Provide the [X, Y] coordinate of the cell's center where the given text is located.  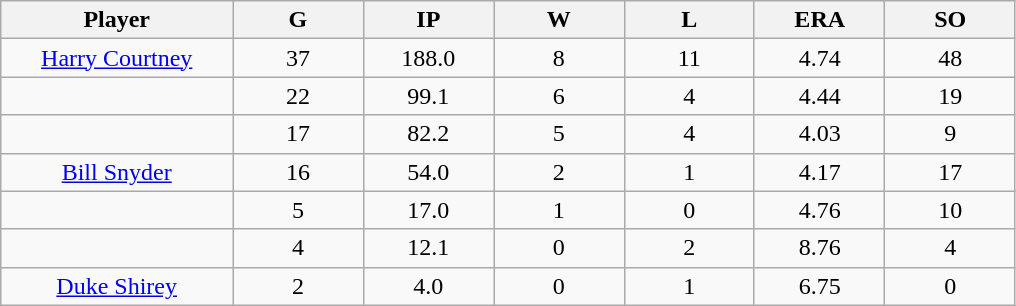
11 [689, 58]
L [689, 20]
22 [298, 96]
4.76 [819, 210]
G [298, 20]
54.0 [428, 172]
4.74 [819, 58]
48 [950, 58]
Harry Courtney [117, 58]
Player [117, 20]
4.44 [819, 96]
IP [428, 20]
12.1 [428, 248]
W [559, 20]
SO [950, 20]
4.17 [819, 172]
188.0 [428, 58]
37 [298, 58]
16 [298, 172]
8.76 [819, 248]
ERA [819, 20]
Duke Shirey [117, 286]
17.0 [428, 210]
6.75 [819, 286]
4.03 [819, 134]
10 [950, 210]
4.0 [428, 286]
8 [559, 58]
6 [559, 96]
Bill Snyder [117, 172]
19 [950, 96]
9 [950, 134]
82.2 [428, 134]
99.1 [428, 96]
